Provide the [x, y] coordinate of the cell's center where the given text is located.  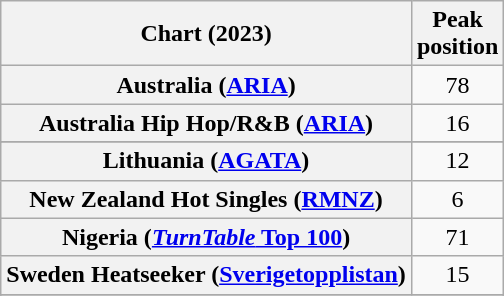
Sweden Heatseeker (Sverigetopplistan) [206, 275]
Nigeria (TurnTable Top 100) [206, 237]
New Zealand Hot Singles (RMNZ) [206, 199]
6 [457, 199]
71 [457, 237]
15 [457, 275]
Chart (2023) [206, 34]
Australia Hip Hop/R&B (ARIA) [206, 123]
Peakposition [457, 34]
16 [457, 123]
Lithuania (AGATA) [206, 161]
78 [457, 85]
12 [457, 161]
Australia (ARIA) [206, 85]
